Determine the [x, y] coordinate at the center of the cell enclosing the given text.  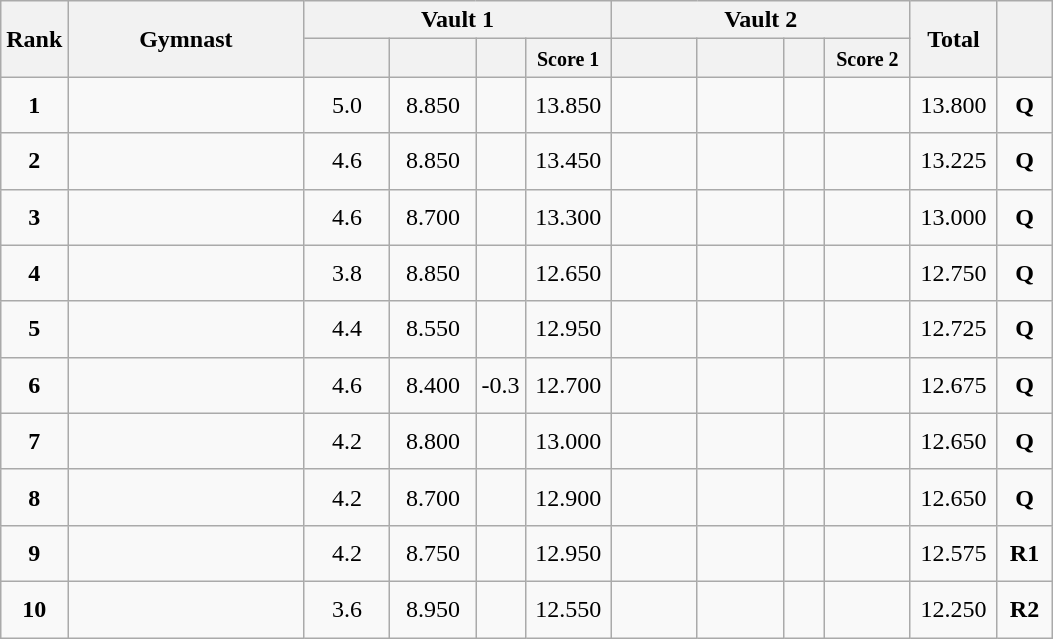
Score 1 [568, 58]
R2 [1024, 609]
8.550 [433, 329]
9 [34, 553]
12.575 [953, 553]
Gymnast [186, 39]
3.6 [347, 609]
13.850 [568, 105]
Vault 1 [458, 20]
5 [34, 329]
8 [34, 497]
8.750 [433, 553]
8.950 [433, 609]
12.725 [953, 329]
4 [34, 273]
12.750 [953, 273]
8.800 [433, 441]
3 [34, 217]
3.8 [347, 273]
2 [34, 161]
12.675 [953, 385]
8.400 [433, 385]
7 [34, 441]
13.225 [953, 161]
5.0 [347, 105]
Score 2 [867, 58]
6 [34, 385]
13.300 [568, 217]
R1 [1024, 553]
-0.3 [500, 385]
12.250 [953, 609]
Total [953, 39]
Vault 2 [760, 20]
1 [34, 105]
4.4 [347, 329]
13.800 [953, 105]
10 [34, 609]
13.450 [568, 161]
12.550 [568, 609]
12.700 [568, 385]
12.900 [568, 497]
Rank [34, 39]
